Return (X, Y) of the center of cell containing provided text 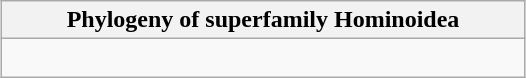
Phylogeny of superfamily Hominoidea (263, 20)
